Return the [x, y] coordinate for the center point of the cell that contains the specified text.  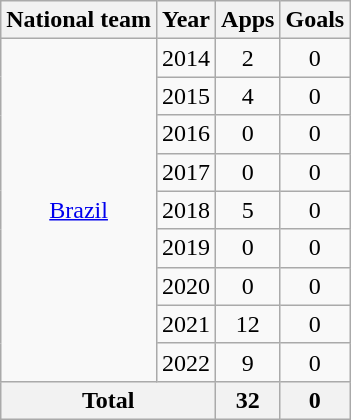
12 [248, 324]
2017 [186, 172]
32 [248, 400]
2022 [186, 362]
5 [248, 210]
2014 [186, 58]
Year [186, 20]
Apps [248, 20]
2015 [186, 96]
9 [248, 362]
Brazil [79, 210]
Goals [315, 20]
2 [248, 58]
2016 [186, 134]
National team [79, 20]
2019 [186, 248]
2018 [186, 210]
2020 [186, 286]
Total [108, 400]
2021 [186, 324]
4 [248, 96]
